Scan for the cell matching the given text and deliver its (X, Y) coordinate at center. 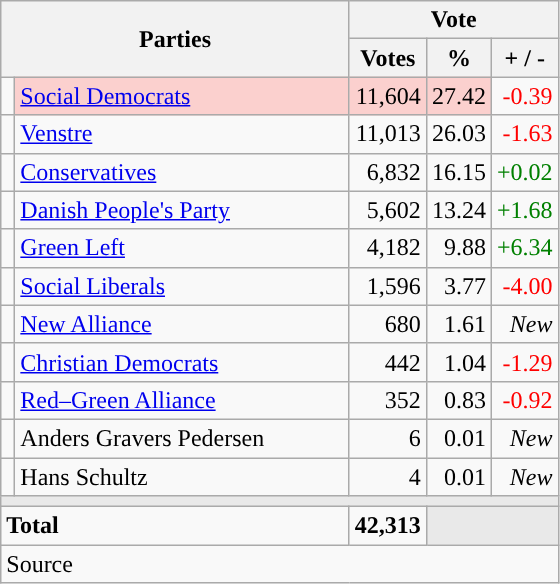
0.83 (458, 400)
11,013 (388, 134)
Venstre (182, 134)
% (458, 58)
3.77 (458, 286)
Parties (176, 39)
-0.92 (524, 400)
26.03 (458, 134)
4,182 (388, 248)
-1.63 (524, 134)
6,832 (388, 172)
4 (388, 477)
11,604 (388, 96)
Anders Gravers Pedersen (182, 438)
+ / - (524, 58)
New Alliance (182, 324)
42,313 (388, 526)
442 (388, 362)
1,596 (388, 286)
5,602 (388, 210)
680 (388, 324)
Conservatives (182, 172)
Christian Democrats (182, 362)
13.24 (458, 210)
Hans Schultz (182, 477)
Red–Green Alliance (182, 400)
Green Left (182, 248)
Total (176, 526)
27.42 (458, 96)
+1.68 (524, 210)
1.04 (458, 362)
-1.29 (524, 362)
16.15 (458, 172)
1.61 (458, 324)
Social Liberals (182, 286)
Source (280, 564)
Votes (388, 58)
Social Democrats (182, 96)
6 (388, 438)
-0.39 (524, 96)
-4.00 (524, 286)
352 (388, 400)
Vote (454, 20)
+0.02 (524, 172)
+6.34 (524, 248)
9.88 (458, 248)
Danish People's Party (182, 210)
